From the cell containing the given text, extract its center point as (x, y) coordinate. 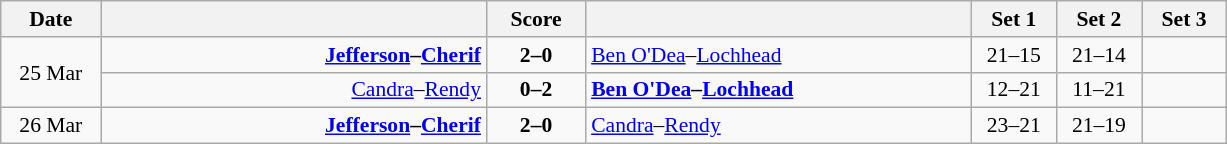
26 Mar (51, 126)
Score (536, 19)
23–21 (1014, 126)
21–14 (1098, 55)
12–21 (1014, 90)
21–15 (1014, 55)
Set 2 (1098, 19)
21–19 (1098, 126)
Set 1 (1014, 19)
11–21 (1098, 90)
25 Mar (51, 72)
Set 3 (1184, 19)
Date (51, 19)
0–2 (536, 90)
